Return the (x, y) coordinate for the center point of the cell that contains the specified text.  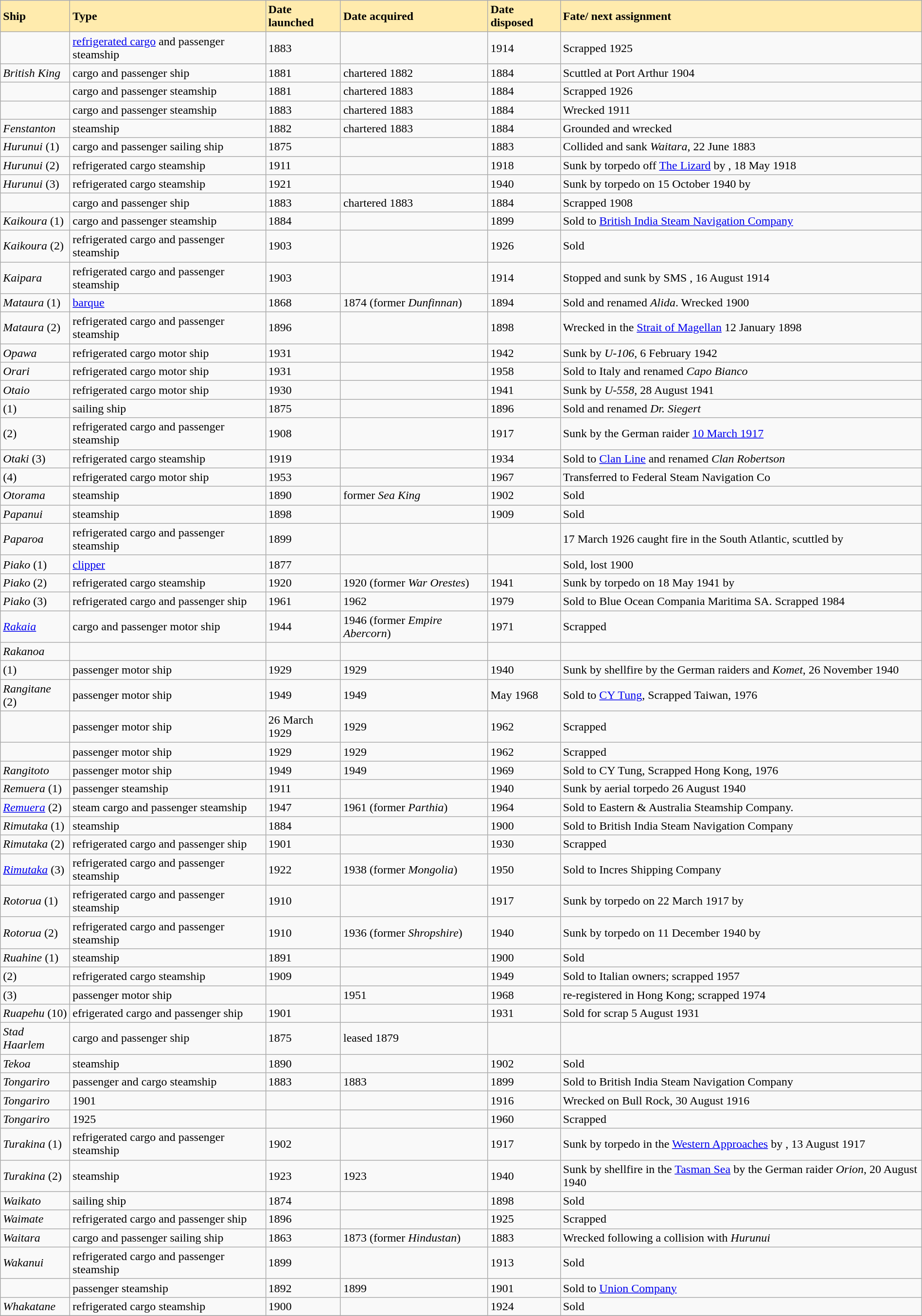
Sunk by torpedo off The Lizard by , 18 May 1918 (741, 165)
26 March 1929 (303, 727)
Opawa (35, 353)
1938 (former Mongolia) (414, 870)
Fenstanton (35, 128)
Turakina (2) (35, 1176)
1942 (524, 353)
1969 (524, 770)
1891 (303, 958)
1968 (524, 995)
steam cargo and passenger steamship (168, 807)
1936 (former Shropshire) (414, 933)
Stopped and sunk by SMS , 16 August 1914 (741, 277)
British King (35, 73)
Sold to Italian owners; scrapped 1957 (741, 976)
Rotorua (1) (35, 901)
Transferred to Federal Steam Navigation Co (741, 477)
Type (168, 17)
Paparoa (35, 539)
Collided and sank Waitara, 22 June 1883 (741, 147)
Date acquired (414, 17)
(3) (35, 995)
1947 (303, 807)
1873 (former Hindustan) (414, 1238)
Sunk by torpedo in the Western Approaches by , 13 August 1917 (741, 1144)
Papanui (35, 514)
Kaikoura (1) (35, 221)
Ruahine (1) (35, 958)
Waikato (35, 1201)
Otorama (35, 496)
Sold to Incres Shipping Company (741, 870)
Piako (1) (35, 564)
Mataura (2) (35, 328)
efrigerated cargo and passenger ship (168, 1014)
1863 (303, 1238)
Waimate (35, 1219)
1946 (former Empire Abercorn) (414, 626)
Fate/ next assignment (741, 17)
Sold and renamed Alida. Wrecked 1900 (741, 303)
Sunk by torpedo on 11 December 1940 by (741, 933)
1961 (303, 601)
1958 (524, 372)
Sunk by torpedo on 18 May 1941 by (741, 583)
Sold and renamed Dr. Siegert (741, 409)
1920 (former War Orestes) (414, 583)
Date disposed (524, 17)
1921 (303, 184)
Remuera (2) (35, 807)
Kaipara (35, 277)
Rangitane (2) (35, 695)
Mataura (1) (35, 303)
Scrapped 1925 (741, 48)
Sold for scrap 5 August 1931 (741, 1014)
1934 (524, 459)
passenger and cargo steamship (168, 1082)
1960 (524, 1119)
Scuttled at Port Arthur 1904 (741, 73)
1926 (524, 246)
Rimutaka (3) (35, 870)
Sold to Clan Line and renamed Clan Robertson (741, 459)
Ruapehu (10) (35, 1014)
Wrecked in the Strait of Magellan 12 January 1898 (741, 328)
Sunk by torpedo on 15 October 1940 by (741, 184)
Wrecked 1911 (741, 110)
Wakanui (35, 1263)
Scrapped 1926 (741, 91)
Rotorua (2) (35, 933)
1919 (303, 459)
1924 (524, 1306)
Rimutaka (2) (35, 844)
1944 (303, 626)
1913 (524, 1263)
Otaki (3) (35, 459)
Sold to CY Tung, Scrapped Taiwan, 1976 (741, 695)
1953 (303, 477)
1951 (414, 995)
Sunk by aerial torpedo 26 August 1940 (741, 789)
1894 (524, 303)
Sold to Eastern & Australia Steamship Company. (741, 807)
Kaikoura (2) (35, 246)
Scrapped 1908 (741, 202)
1922 (303, 870)
1916 (524, 1101)
Sunk by shellfire by the German raiders and Komet, 26 November 1940 (741, 670)
1964 (524, 807)
Tekoa (35, 1064)
1908 (303, 434)
1971 (524, 626)
Sunk by U-106, 6 February 1942 (741, 353)
Orari (35, 372)
Waitara (35, 1238)
Stad Haarlem (35, 1039)
Sunk by the German raider 10 March 1917 (741, 434)
former Sea King (414, 496)
May 1968 (524, 695)
Sold, lost 1900 (741, 564)
cargo and passenger motor ship (168, 626)
Sunk by U-558, 28 August 1941 (741, 390)
1892 (303, 1288)
1882 (303, 128)
Piako (3) (35, 601)
Grounded and wrecked (741, 128)
1877 (303, 564)
Turakina (1) (35, 1144)
chartered 1882 (414, 73)
Sunk by torpedo on 22 March 1917 by (741, 901)
Otaio (35, 390)
Rakanoa (35, 652)
1874 (former Dunfinnan) (414, 303)
Wrecked on Bull Rock, 30 August 1916 (741, 1101)
Piako (2) (35, 583)
Remuera (1) (35, 789)
Ship (35, 17)
clipper (168, 564)
barque (168, 303)
Sold to Blue Ocean Compania Maritima SA. Scrapped 1984 (741, 601)
17 March 1926 caught fire in the South Atlantic, scuttled by (741, 539)
1961 (former Parthia) (414, 807)
Sold to Union Company (741, 1288)
Hurunui (3) (35, 184)
Rangitoto (35, 770)
Sunk by shellfire in the Tasman Sea by the German raider Orion, 20 August 1940 (741, 1176)
Rimutaka (1) (35, 826)
1950 (524, 870)
1874 (303, 1201)
leased 1879 (414, 1039)
Sold to Italy and renamed Capo Bianco (741, 372)
Date launched (303, 17)
1967 (524, 477)
re-registered in Hong Kong; scrapped 1974 (741, 995)
Hurunui (1) (35, 147)
(4) (35, 477)
1979 (524, 601)
Wrecked following a collision with Hurunui (741, 1238)
Hurunui (2) (35, 165)
1920 (303, 583)
Sold to CY Tung, Scrapped Hong Kong, 1976 (741, 770)
1868 (303, 303)
Whakatane (35, 1306)
Rakaia (35, 626)
1918 (524, 165)
